Return the (x, y) coordinate for the center point of the cell that contains the specified text.  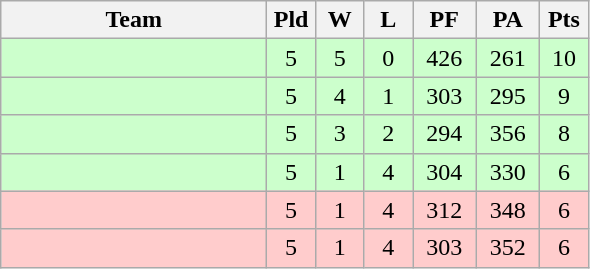
3 (340, 134)
312 (444, 210)
2 (388, 134)
0 (388, 58)
294 (444, 134)
10 (564, 58)
330 (508, 172)
304 (444, 172)
348 (508, 210)
8 (564, 134)
Team (134, 20)
295 (508, 96)
9 (564, 96)
PA (508, 20)
Pld (292, 20)
Pts (564, 20)
426 (444, 58)
L (388, 20)
352 (508, 248)
PF (444, 20)
261 (508, 58)
356 (508, 134)
W (340, 20)
